Identify which cell holds the provided text, then report its (x, y) central coordinate. 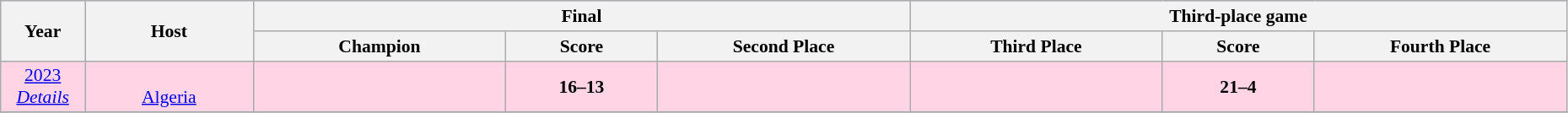
Third Place (1036, 46)
2023Details (43, 86)
Final (582, 16)
Second Place (783, 46)
Host (170, 30)
21–4 (1238, 86)
16–13 (582, 86)
Year (43, 30)
Champion (380, 46)
Fourth Place (1441, 46)
Algeria (170, 86)
Third-place game (1238, 16)
